Capture the cell that displays the provided text and extract its [X, Y] central coordinate. 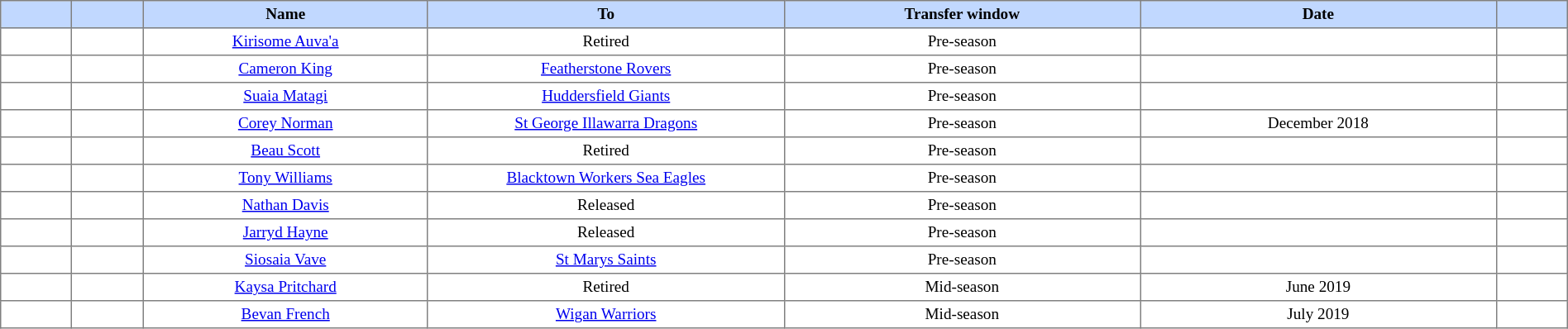
St Marys Saints [605, 260]
December 2018 [1318, 124]
Nathan Davis [285, 205]
Corey Norman [285, 124]
Kaysa Pritchard [285, 288]
Beau Scott [285, 150]
St George Illawarra Dragons [605, 124]
Suaia Matagi [285, 96]
July 2019 [1318, 314]
Featherstone Rovers [605, 69]
Wigan Warriors [605, 314]
Kirisome Auva'a [285, 41]
Siosaia Vave [285, 260]
Tony Williams [285, 179]
Date [1318, 15]
Transfer window [963, 15]
To [605, 15]
Jarryd Hayne [285, 233]
Huddersfield Giants [605, 96]
Bevan French [285, 314]
Name [285, 15]
Blacktown Workers Sea Eagles [605, 179]
Cameron King [285, 69]
June 2019 [1318, 288]
